Extract the [x, y] coordinate from the center of the cell holding the provided text.  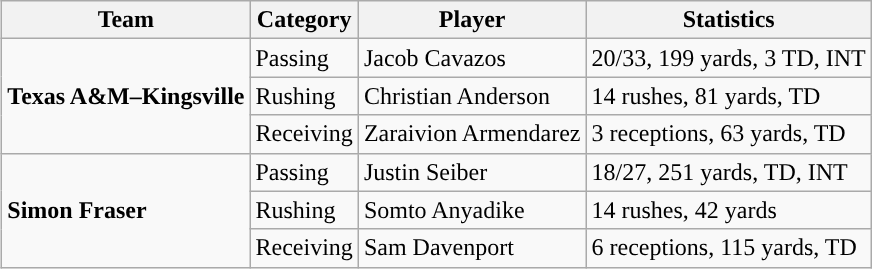
Texas A&M–Kingsville [126, 96]
14 rushes, 81 yards, TD [728, 96]
Category [304, 20]
Simon Fraser [126, 210]
6 receptions, 115 yards, TD [728, 248]
3 receptions, 63 yards, TD [728, 134]
Justin Seiber [472, 172]
14 rushes, 42 yards [728, 210]
Team [126, 20]
18/27, 251 yards, TD, INT [728, 172]
Statistics [728, 20]
20/33, 199 yards, 3 TD, INT [728, 58]
Somto Anyadike [472, 210]
Jacob Cavazos [472, 58]
Sam Davenport [472, 248]
Player [472, 20]
Zaraivion Armendarez [472, 134]
Christian Anderson [472, 96]
